From the cell containing the given text, extract its center point as (X, Y) coordinate. 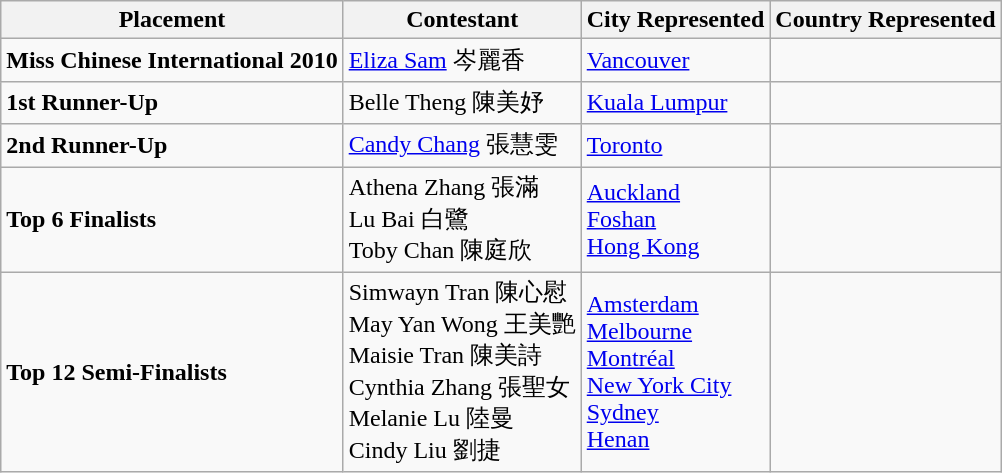
Toronto (676, 146)
Amsterdam Melbourne Montréal New York City Sydney Henan (676, 372)
Top 6 Finalists (172, 219)
Candy Chang 張慧雯 (462, 146)
2nd Runner-Up (172, 146)
Placement (172, 20)
1st Runner-Up (172, 102)
Kuala Lumpur (676, 102)
Miss Chinese International 2010 (172, 60)
Contestant (462, 20)
Simwayn Tran 陳心慰 May Yan Wong 王美艷 Maisie Tran 陳美詩 Cynthia Zhang 張聖女 Melanie Lu 陸曼 Cindy Liu 劉捷 (462, 372)
Athena Zhang 張滿 Lu Bai 白鷺 Toby Chan 陳庭欣 (462, 219)
Eliza Sam 岑麗香 (462, 60)
City Represented (676, 20)
Auckland Foshan Hong Kong (676, 219)
Top 12 Semi-Finalists (172, 372)
Vancouver (676, 60)
Belle Theng 陳美妤 (462, 102)
Country Represented (886, 20)
